For the text-containing cell, return its midpoint in (X, Y) coordinate format. 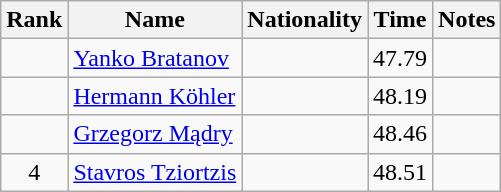
Notes (467, 20)
48.51 (400, 172)
Time (400, 20)
Rank (34, 20)
Name (155, 20)
Grzegorz Mądry (155, 134)
47.79 (400, 58)
4 (34, 172)
Nationality (305, 20)
Stavros Tziortzis (155, 172)
48.46 (400, 134)
48.19 (400, 96)
Yanko Bratanov (155, 58)
Hermann Köhler (155, 96)
